Return the [X, Y] coordinate for the center point of the cell that contains the specified text.  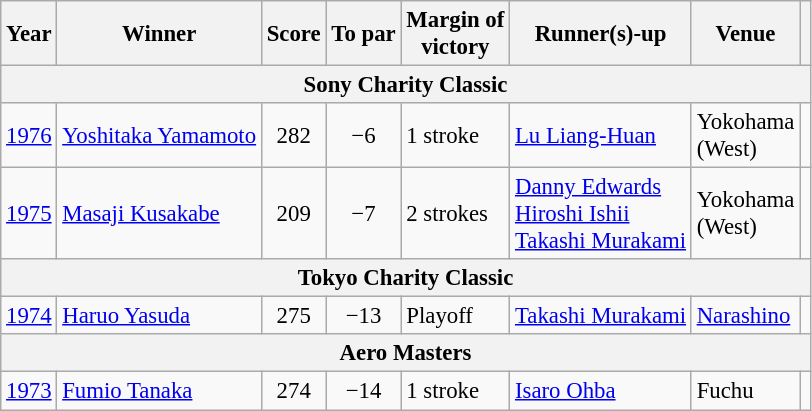
Haruo Yasuda [159, 316]
1976 [29, 136]
Fumio Tanaka [159, 391]
−7 [364, 214]
Margin ofvictory [456, 34]
Yoshitaka Yamamoto [159, 136]
Sony Charity Classic [406, 85]
Playoff [456, 316]
Isaro Ohba [601, 391]
Takashi Murakami [601, 316]
Danny Edwards Hiroshi Ishii Takashi Murakami [601, 214]
274 [294, 391]
−14 [364, 391]
Score [294, 34]
Year [29, 34]
−6 [364, 136]
Masaji Kusakabe [159, 214]
1975 [29, 214]
Tokyo Charity Classic [406, 278]
Winner [159, 34]
Runner(s)-up [601, 34]
Narashino [745, 316]
To par [364, 34]
Lu Liang-Huan [601, 136]
209 [294, 214]
2 strokes [456, 214]
Venue [745, 34]
282 [294, 136]
Fuchu [745, 391]
Aero Masters [406, 353]
275 [294, 316]
1973 [29, 391]
−13 [364, 316]
1974 [29, 316]
